Find where the given text appears and provide that cell's center as (x, y) coordinate. 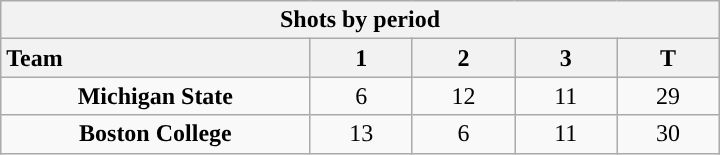
29 (668, 96)
3 (566, 58)
30 (668, 134)
Team (156, 58)
1 (361, 58)
12 (463, 96)
Shots by period (360, 20)
T (668, 58)
Boston College (156, 134)
13 (361, 134)
Michigan State (156, 96)
2 (463, 58)
